Search for the cell housing the specified text and yield its [x, y] center coordinate. 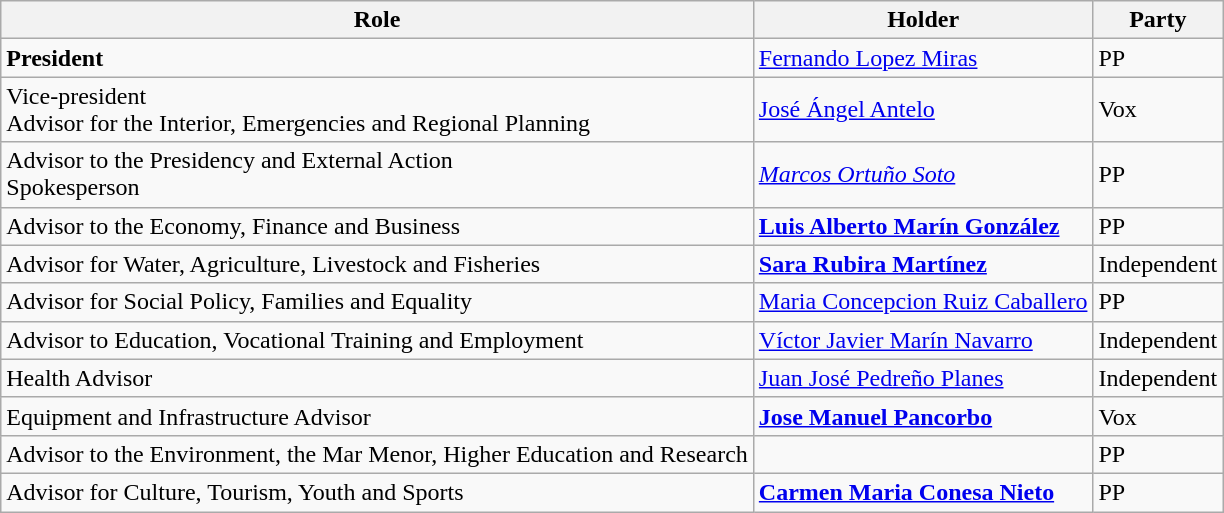
Advisor to the Environment, the Mar Menor, Higher Education and Research [378, 454]
Maria Concepcion Ruiz Caballero [923, 302]
José Ángel Antelo [923, 110]
Juan José Pedreño Planes [923, 378]
Vice-presidentAdvisor for the Interior, Emergencies and Regional Planning [378, 110]
Holder [923, 20]
Fernando Lopez Miras [923, 58]
Party [1158, 20]
Advisor for Culture, Tourism, Youth and Sports [378, 492]
Víctor Javier Marín Navarro [923, 340]
Advisor for Water, Agriculture, Livestock and Fisheries [378, 264]
Marcos Ortuño Soto [923, 174]
Equipment and Infrastructure Advisor [378, 416]
Carmen Maria Conesa Nieto [923, 492]
Advisor to Education, Vocational Training and Employment [378, 340]
Health Advisor [378, 378]
Jose Manuel Pancorbo [923, 416]
Sara Rubira Martínez [923, 264]
Advisor to the Presidency and External ActionSpokesperson [378, 174]
Advisor for Social Policy, Families and Equality [378, 302]
President [378, 58]
Role [378, 20]
Luis Alberto Marín González [923, 226]
Advisor to the Economy, Finance and Business [378, 226]
